Identify which cell holds the provided text, then report its [x, y] central coordinate. 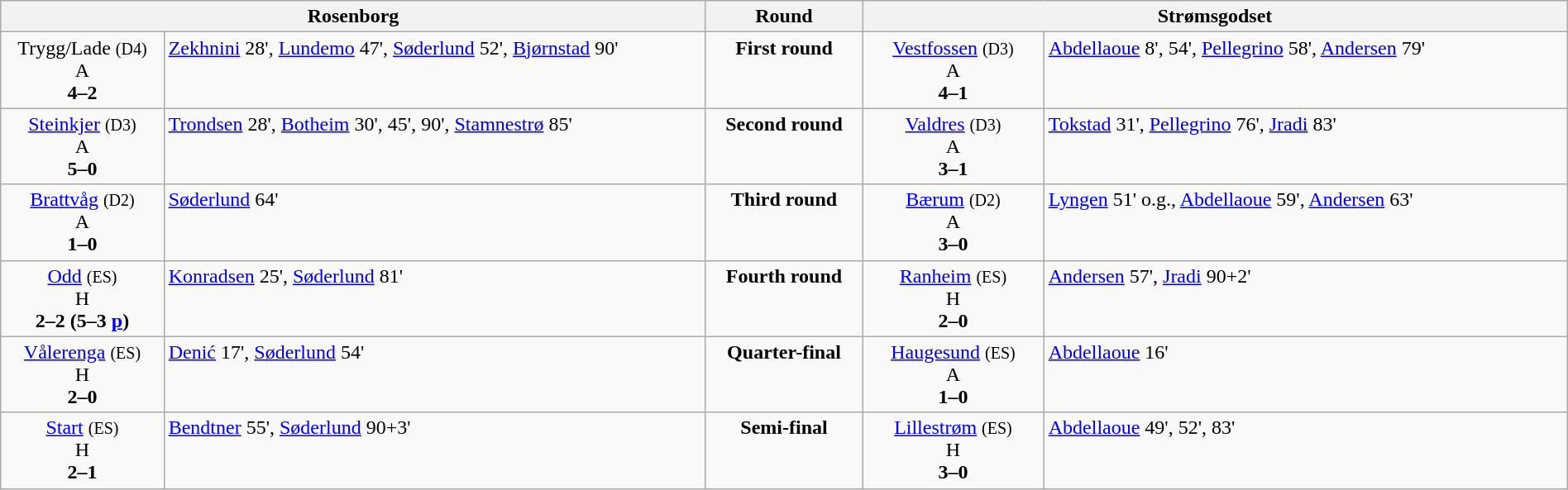
Konradsen 25', Søderlund 81' [435, 298]
Start (ES)H2–1 [83, 450]
Second round [784, 146]
Semi-final [784, 450]
Ranheim (ES)H2–0 [953, 298]
Odd (ES)H2–2 (5–3 p) [83, 298]
Round [784, 17]
Strømsgodset [1216, 17]
Lyngen 51' o.g., Abdellaoue 59', Andersen 63' [1305, 222]
Third round [784, 222]
Søderlund 64' [435, 222]
Abdellaoue 8', 54', Pellegrino 58', Andersen 79' [1305, 70]
Haugesund (ES)A1–0 [953, 374]
First round [784, 70]
Steinkjer (D3)A5–0 [83, 146]
Rosenborg [354, 17]
Abdellaoue 16' [1305, 374]
Lillestrøm (ES)H3–0 [953, 450]
Fourth round [784, 298]
Zekhnini 28', Lundemo 47', Søderlund 52', Bjørnstad 90' [435, 70]
Quarter-final [784, 374]
Valdres (D3)A3–1 [953, 146]
Bendtner 55', Søderlund 90+3' [435, 450]
Trygg/Lade (D4)A4–2 [83, 70]
Tokstad 31', Pellegrino 76', Jradi 83' [1305, 146]
Abdellaoue 49', 52', 83' [1305, 450]
Trondsen 28', Botheim 30', 45', 90', Stamnestrø 85' [435, 146]
Denić 17', Søderlund 54' [435, 374]
Vålerenga (ES)H2–0 [83, 374]
Brattvåg (D2)A1–0 [83, 222]
Bærum (D2)A3–0 [953, 222]
Vestfossen (D3)A4–1 [953, 70]
Andersen 57', Jradi 90+2' [1305, 298]
